Pinpoint the cell where the given text exists, returning its [x, y] midpoint coordinate. 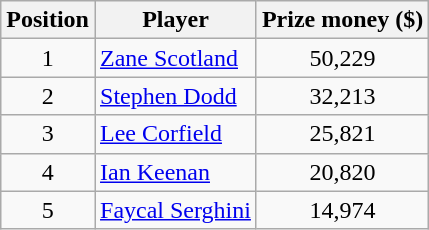
14,974 [342, 210]
Position [48, 20]
Zane Scotland [175, 58]
2 [48, 96]
5 [48, 210]
Lee Corfield [175, 134]
Stephen Dodd [175, 96]
32,213 [342, 96]
25,821 [342, 134]
20,820 [342, 172]
Faycal Serghini [175, 210]
Prize money ($) [342, 20]
50,229 [342, 58]
1 [48, 58]
Ian Keenan [175, 172]
3 [48, 134]
4 [48, 172]
Player [175, 20]
